Detect which cell encompasses the target text, then output its (x, y) center coordinate. 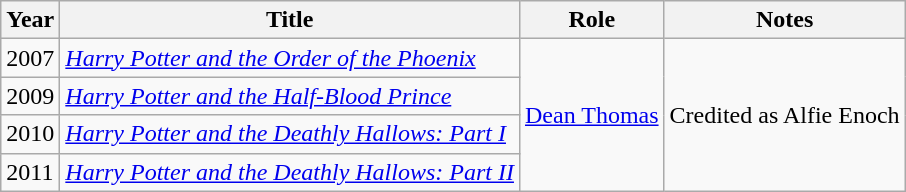
Harry Potter and the Half-Blood Prince (290, 96)
Harry Potter and the Deathly Hallows: Part II (290, 172)
Notes (784, 20)
2010 (30, 134)
Harry Potter and the Deathly Hallows: Part I (290, 134)
2011 (30, 172)
Year (30, 20)
2009 (30, 96)
Role (592, 20)
Credited as Alfie Enoch (784, 115)
2007 (30, 58)
Title (290, 20)
Harry Potter and the Order of the Phoenix (290, 58)
Dean Thomas (592, 115)
